Identify which cell holds the provided text, then report its (x, y) central coordinate. 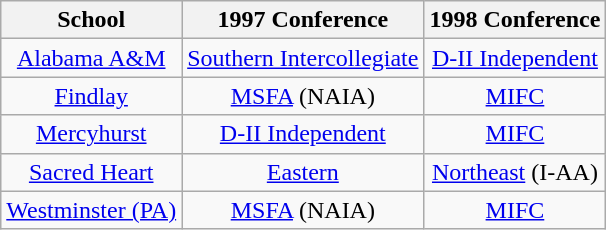
Mercyhurst (92, 134)
Sacred Heart (92, 172)
Alabama A&M (92, 58)
Westminster (PA) (92, 210)
Northeast (I-AA) (515, 172)
1998 Conference (515, 20)
School (92, 20)
1997 Conference (303, 20)
Eastern (303, 172)
Findlay (92, 96)
Southern Intercollegiate (303, 58)
